Return the [X, Y] coordinate for the center point of the cell that contains the specified text.  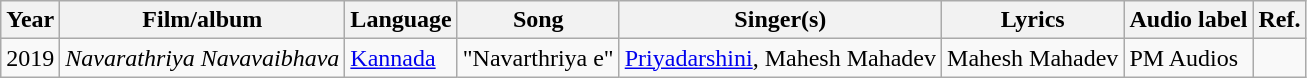
Mahesh Mahadev [1033, 58]
PM Audios [1188, 58]
Lyrics [1033, 20]
Singer(s) [780, 20]
Song [538, 20]
Navarathriya Navavaibhava [202, 58]
"Navarthriya e" [538, 58]
Film/album [202, 20]
Language [401, 20]
Year [30, 20]
2019 [30, 58]
Priyadarshini, Mahesh Mahadev [780, 58]
Ref. [1280, 20]
Audio label [1188, 20]
Kannada [401, 58]
